Locate the cell with the specified text and output its [x, y] center coordinate. 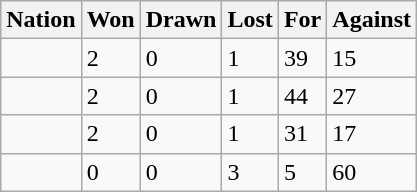
17 [372, 134]
5 [302, 172]
Won [110, 20]
15 [372, 58]
39 [302, 58]
27 [372, 96]
Lost [250, 20]
Drawn [181, 20]
Nation [41, 20]
44 [302, 96]
31 [302, 134]
60 [372, 172]
3 [250, 172]
For [302, 20]
Against [372, 20]
